For the text-containing cell, return its midpoint in [x, y] coordinate format. 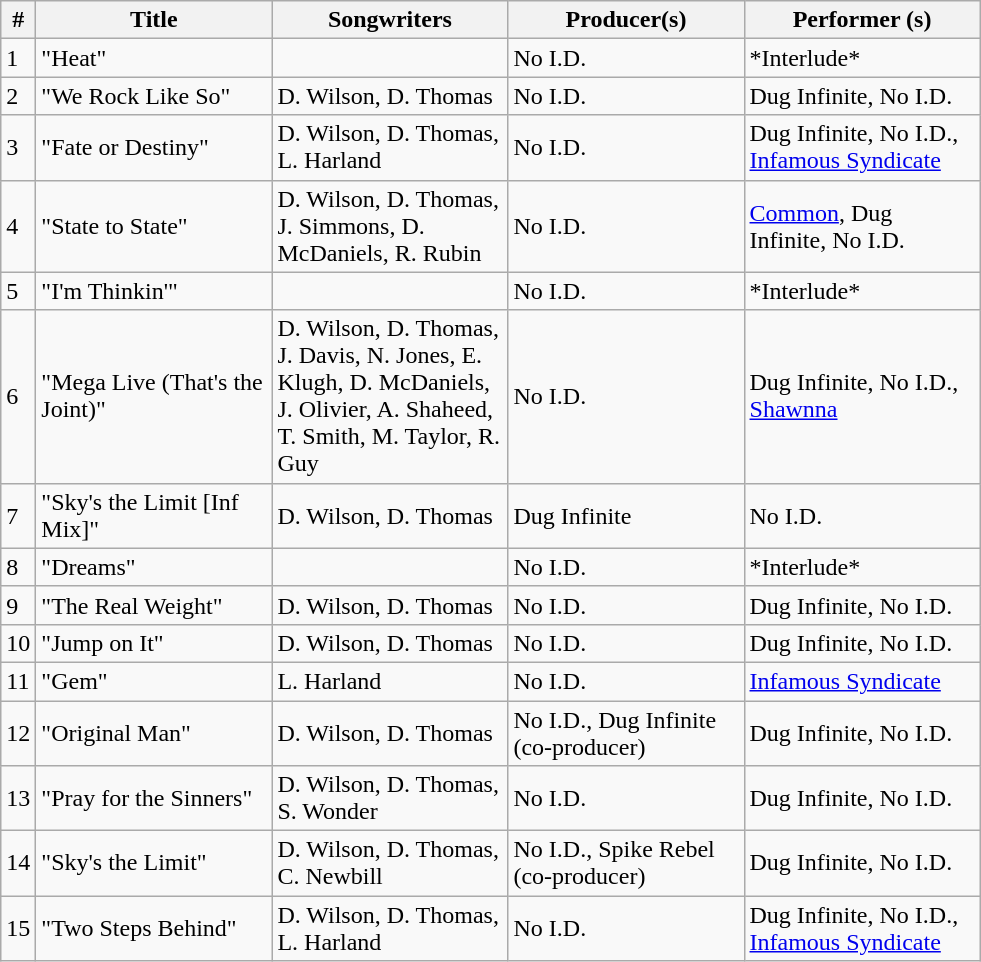
5 [18, 291]
13 [18, 798]
Dug Infinite [626, 516]
"Mega Live (That's the Joint)" [154, 396]
15 [18, 928]
Common, Dug Infinite, No I.D. [862, 226]
2 [18, 96]
6 [18, 396]
"Sky's the Limit [Inf Mix]" [154, 516]
"I'm Thinkin'" [154, 291]
"Gem" [154, 681]
"Two Steps Behind" [154, 928]
# [18, 20]
"Fate or Destiny" [154, 148]
No I.D., Spike Rebel (co-producer) [626, 864]
No I.D., Dug Infinite (co-producer) [626, 732]
Dug Infinite, No I.D., Shawnna [862, 396]
D. Wilson, D. Thomas, J. Simmons, D. McDaniels, R. Rubin [390, 226]
1 [18, 58]
D. Wilson, D. Thomas, C. Newbill [390, 864]
Performer (s) [862, 20]
Infamous Syndicate [862, 681]
10 [18, 643]
"Sky's the Limit" [154, 864]
9 [18, 605]
L. Harland [390, 681]
D. Wilson, D. Thomas, S. Wonder [390, 798]
"Pray for the Sinners" [154, 798]
"State to State" [154, 226]
12 [18, 732]
"Dreams" [154, 567]
D. Wilson, D. Thomas, J. Davis, N. Jones, E. Klugh, D. McDaniels, J. Olivier, A. Shaheed, T. Smith, M. Taylor, R. Guy [390, 396]
"We Rock Like So" [154, 96]
3 [18, 148]
14 [18, 864]
4 [18, 226]
"Original Man" [154, 732]
"The Real Weight" [154, 605]
8 [18, 567]
Title [154, 20]
7 [18, 516]
Producer(s) [626, 20]
"Heat" [154, 58]
11 [18, 681]
Songwriters [390, 20]
"Jump on It" [154, 643]
